Output the (X, Y) coordinate of the center of the cell containing the given text.  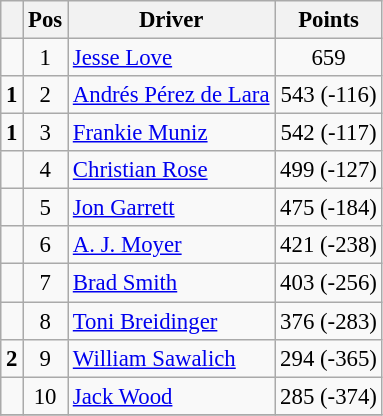
294 (-365) (328, 358)
Andrés Pérez de Lara (172, 95)
376 (-283) (328, 321)
8 (46, 321)
Toni Breidinger (172, 321)
285 (-374) (328, 396)
Points (328, 20)
Driver (172, 20)
499 (-127) (328, 170)
5 (46, 208)
Jesse Love (172, 58)
421 (-238) (328, 245)
William Sawalich (172, 358)
542 (-117) (328, 133)
543 (-116) (328, 95)
Frankie Muniz (172, 133)
9 (46, 358)
6 (46, 245)
7 (46, 283)
10 (46, 396)
Brad Smith (172, 283)
Jon Garrett (172, 208)
659 (328, 58)
A. J. Moyer (172, 245)
Christian Rose (172, 170)
3 (46, 133)
475 (-184) (328, 208)
403 (-256) (328, 283)
Jack Wood (172, 396)
Pos (46, 20)
4 (46, 170)
